Capture the cell that displays the provided text and extract its [x, y] central coordinate. 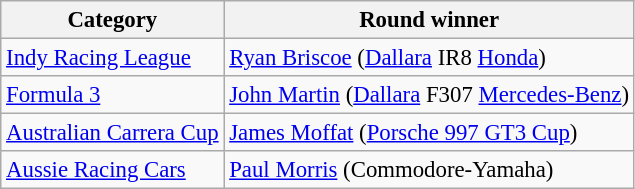
Aussie Racing Cars [112, 170]
Round winner [429, 20]
Paul Morris (Commodore-Yamaha) [429, 170]
James Moffat (Porsche 997 GT3 Cup) [429, 133]
Formula 3 [112, 95]
Ryan Briscoe (Dallara IR8 Honda) [429, 58]
Australian Carrera Cup [112, 133]
John Martin (Dallara F307 Mercedes-Benz) [429, 95]
Indy Racing League [112, 58]
Category [112, 20]
